Scan for the cell matching the given text and deliver its [X, Y] coordinate at center. 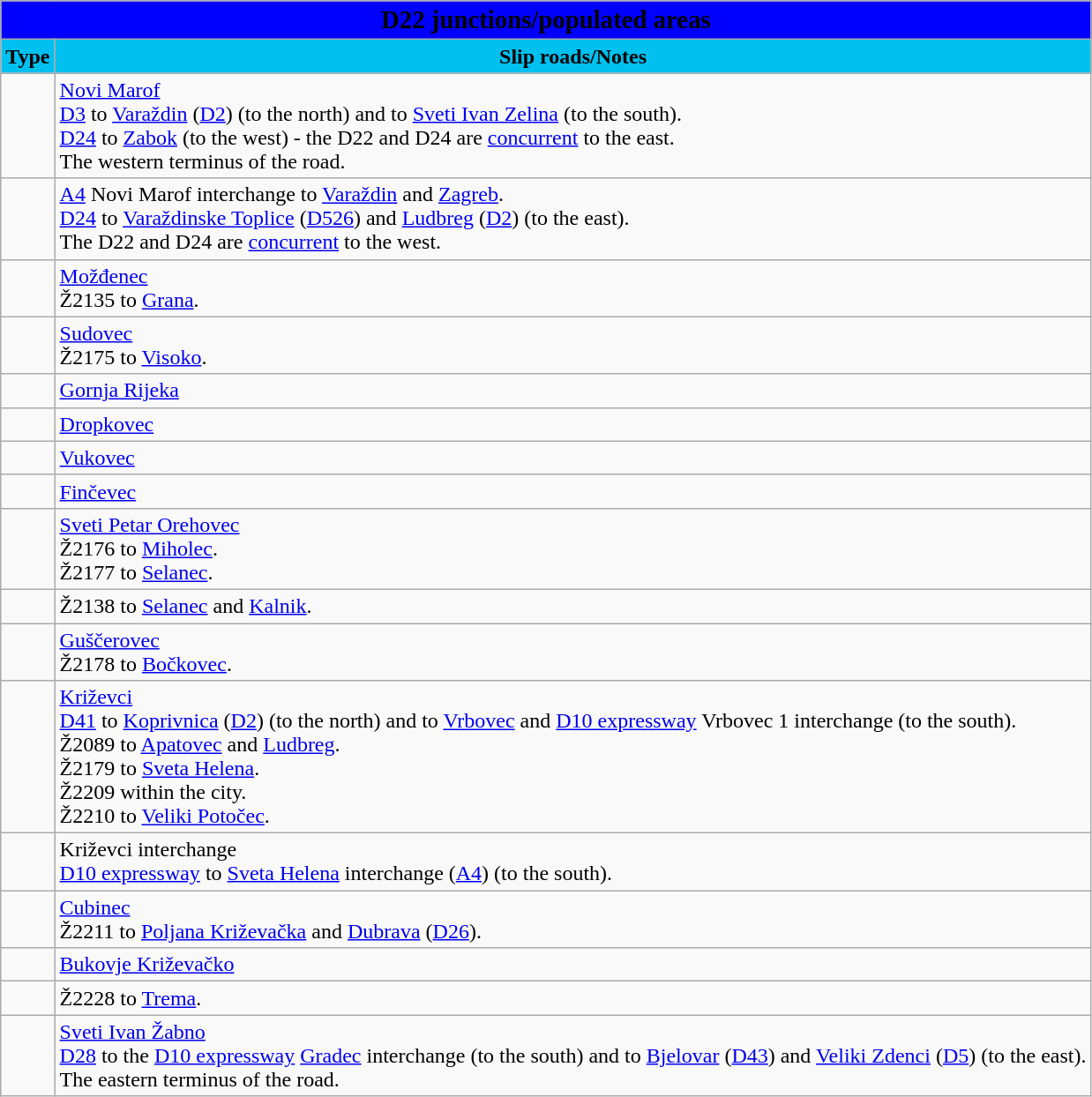
Ž2228 to Trema. [573, 998]
Gornja Rijeka [573, 391]
Vukovec [573, 458]
Type [28, 56]
D22 junctions/populated areas [546, 20]
Finčevec [573, 491]
Bukovje Križevačko [573, 965]
Ž2138 to Selanec and Kalnik. [573, 606]
CubinecŽ2211 to Poljana Križevačka and Dubrava (D26). [573, 919]
Dropkovec [573, 424]
MožđenecŽ2135 to Grana. [573, 287]
SudovecŽ2175 to Visoko. [573, 346]
Slip roads/Notes [573, 56]
Križevci interchange D10 expressway to Sveta Helena interchange (A4) (to the south). [573, 862]
Sveti Petar OrehovecŽ2176 to Miholec.Ž2177 to Selanec. [573, 548]
GuščerovecŽ2178 to Bočkovec. [573, 651]
